Identify which cell holds the provided text, then report its (x, y) central coordinate. 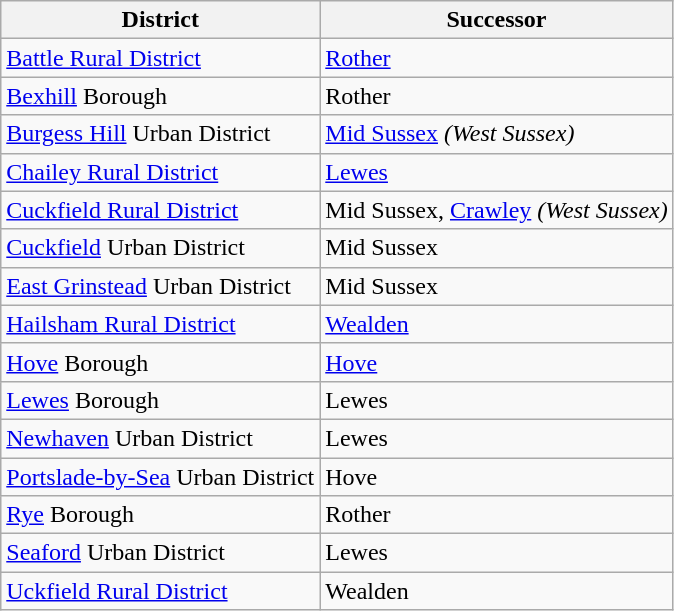
Rye Borough (160, 515)
Burgess Hill Urban District (160, 134)
Seaford Urban District (160, 553)
Newhaven Urban District (160, 438)
Battle Rural District (160, 58)
Chailey Rural District (160, 172)
Hove Borough (160, 362)
East Grinstead Urban District (160, 286)
Cuckfield Rural District (160, 210)
Uckfield Rural District (160, 591)
Mid Sussex, Crawley (West Sussex) (496, 210)
Hailsham Rural District (160, 324)
Successor (496, 20)
District (160, 20)
Mid Sussex (West Sussex) (496, 134)
Cuckfield Urban District (160, 248)
Portslade-by-Sea Urban District (160, 477)
Bexhill Borough (160, 96)
Lewes Borough (160, 400)
